Determine the [X, Y] coordinate at the center of the cell enclosing the given text.  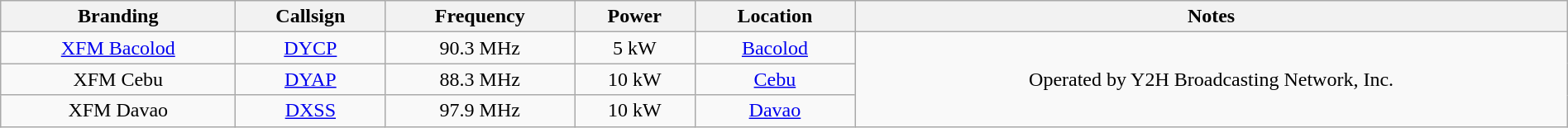
DYCP [311, 48]
Power [634, 17]
Operated by Y2H Broadcasting Network, Inc. [1211, 79]
DYAP [311, 79]
Cebu [775, 79]
DXSS [311, 111]
Frequency [480, 17]
Callsign [311, 17]
XFM Davao [118, 111]
97.9 MHz [480, 111]
90.3 MHz [480, 48]
88.3 MHz [480, 79]
5 kW [634, 48]
Location [775, 17]
Notes [1211, 17]
XFM Bacolod [118, 48]
Davao [775, 111]
Branding [118, 17]
Bacolod [775, 48]
XFM Cebu [118, 79]
